Return [X, Y] of the center of cell containing provided text 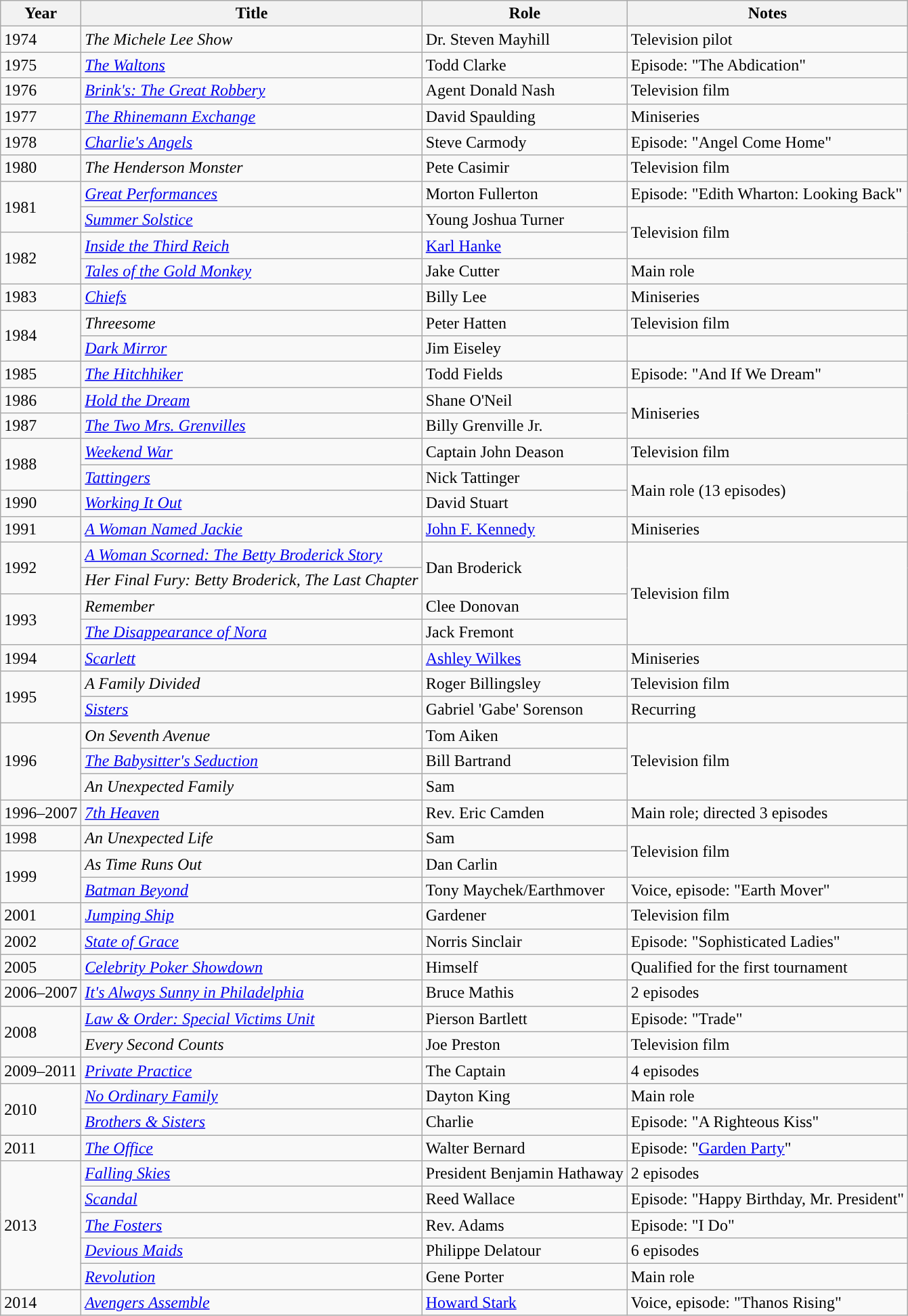
An Unexpected Life [252, 839]
1982 [41, 258]
Joe Preston [524, 1044]
Devious Maids [252, 1251]
Law & Order: Special Victims Unit [252, 1019]
Working It Out [252, 503]
Batman Beyond [252, 890]
1986 [41, 400]
As Time Runs Out [252, 864]
Jake Cutter [524, 271]
The Office [252, 1148]
Episode: "Sophisticated Ladies" [767, 941]
Reed Wallace [524, 1200]
Sisters [252, 709]
Bruce Mathis [524, 993]
The Rhinemann Exchange [252, 116]
Episode: "Edith Wharton: Looking Back" [767, 194]
Episode: "A Righteous Kiss" [767, 1122]
Billy Lee [524, 297]
Nick Tattinger [524, 477]
Howard Stark [524, 1302]
Her Final Fury: Betty Broderick, The Last Chapter [252, 580]
2014 [41, 1302]
Tales of the Gold Monkey [252, 271]
1991 [41, 529]
Jim Eiseley [524, 349]
Dark Mirror [252, 349]
1978 [41, 142]
1992 [41, 568]
Inside the Third Reich [252, 245]
1981 [41, 207]
2006–2007 [41, 993]
Main role (13 episodes) [767, 490]
2002 [41, 941]
It's Always Sunny in Philadelphia [252, 993]
The Captain [524, 1070]
1985 [41, 375]
Hold the Dream [252, 400]
Todd Clarke [524, 65]
7th Heaven [252, 813]
Episode: "Happy Birthday, Mr. President" [767, 1200]
Karl Hanke [524, 245]
6 episodes [767, 1251]
1976 [41, 91]
Falling Skies [252, 1174]
Dayton King [524, 1096]
State of Grace [252, 941]
Morton Fullerton [524, 194]
The Henderson Monster [252, 168]
Revolution [252, 1277]
Gardener [524, 916]
1999 [41, 877]
A Woman Named Jackie [252, 529]
Scandal [252, 1200]
1996 [41, 761]
1995 [41, 696]
1998 [41, 839]
Pierson Bartlett [524, 1019]
The Waltons [252, 65]
2005 [41, 967]
1983 [41, 297]
Bill Bartrand [524, 761]
Rev. Eric Camden [524, 813]
Scarlett [252, 658]
2010 [41, 1109]
Voice, episode: "Thanos Rising" [767, 1302]
1988 [41, 465]
Jack Fremont [524, 632]
Young Joshua Turner [524, 219]
2013 [41, 1225]
Charlie's Angels [252, 142]
The Babysitter's Seduction [252, 761]
Television pilot [767, 39]
Charlie [524, 1122]
Title [252, 14]
1990 [41, 503]
Brothers & Sisters [252, 1122]
1974 [41, 39]
Main role; directed 3 episodes [767, 813]
Billy Grenville Jr. [524, 426]
2009–2011 [41, 1070]
Chiefs [252, 297]
Roger Billingsley [524, 683]
2001 [41, 916]
Every Second Counts [252, 1044]
1984 [41, 336]
A Family Divided [252, 683]
1996–2007 [41, 813]
Year [41, 14]
David Stuart [524, 503]
Dan Broderick [524, 568]
1975 [41, 65]
An Unexpected Family [252, 787]
The Fosters [252, 1225]
Norris Sinclair [524, 941]
Episode: "And If We Dream" [767, 375]
1980 [41, 168]
Ashley Wilkes [524, 658]
On Seventh Avenue [252, 735]
Episode: "Trade" [767, 1019]
Agent Donald Nash [524, 91]
4 episodes [767, 1070]
Celebrity Poker Showdown [252, 967]
Brink's: The Great Robbery [252, 91]
Episode: "The Abdication" [767, 65]
Qualified for the first tournament [767, 967]
Peter Hatten [524, 323]
1993 [41, 619]
Todd Fields [524, 375]
1987 [41, 426]
Shane O'Neil [524, 400]
Threesome [252, 323]
Episode: "Angel Come Home" [767, 142]
Captain John Deason [524, 452]
Pete Casimir [524, 168]
Tom Aiken [524, 735]
Great Performances [252, 194]
Episode: "I Do" [767, 1225]
1994 [41, 658]
Avengers Assemble [252, 1302]
Tony Maychek/Earthmover [524, 890]
Notes [767, 14]
1977 [41, 116]
Remember [252, 606]
The Michele Lee Show [252, 39]
Dan Carlin [524, 864]
Private Practice [252, 1070]
Weekend War [252, 452]
Summer Solstice [252, 219]
Dr. Steven Mayhill [524, 39]
No Ordinary Family [252, 1096]
2011 [41, 1148]
Philippe Delatour [524, 1251]
Recurring [767, 709]
Voice, episode: "Earth Mover" [767, 890]
Role [524, 14]
The Disappearance of Nora [252, 632]
Steve Carmody [524, 142]
A Woman Scorned: The Betty Broderick Story [252, 555]
2008 [41, 1032]
Gene Porter [524, 1277]
The Two Mrs. Grenvilles [252, 426]
David Spaulding [524, 116]
President Benjamin Hathaway [524, 1174]
Himself [524, 967]
John F. Kennedy [524, 529]
Jumping Ship [252, 916]
Episode: "Garden Party" [767, 1148]
The Hitchhiker [252, 375]
Rev. Adams [524, 1225]
Gabriel 'Gabe' Sorenson [524, 709]
Tattingers [252, 477]
Walter Bernard [524, 1148]
Clee Donovan [524, 606]
